Pinpoint the cell where the given text exists, returning its [X, Y] midpoint coordinate. 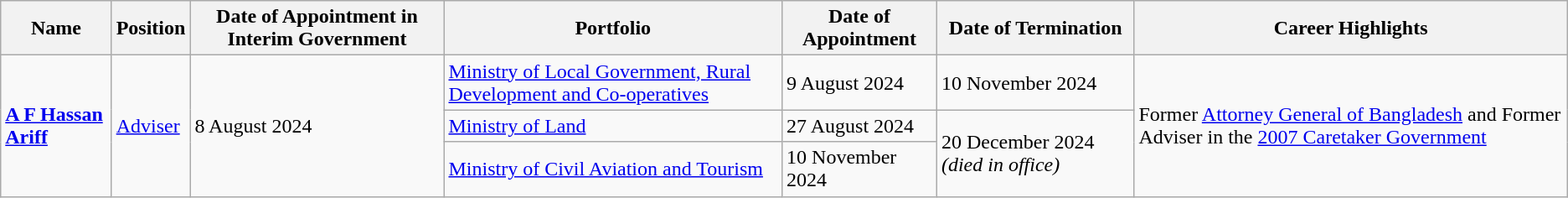
27 August 2024 [859, 126]
Ministry of Civil Aviation and Tourism [613, 169]
Former Attorney General of Bangladesh and Former Adviser in the 2007 Caretaker Government [1350, 126]
Date of Termination [1035, 29]
Adviser [151, 126]
20 December 2024 (died in office) [1035, 153]
Portfolio [613, 29]
Ministry of Local Government, Rural Development and Co-operatives [613, 82]
8 August 2024 [317, 126]
Ministry of Land [613, 126]
9 August 2024 [859, 82]
Name [56, 29]
Date of Appointment [859, 29]
Career Highlights [1350, 29]
Position [151, 29]
Date of Appointment in Interim Government [317, 29]
A F Hassan Ariff [56, 126]
